Return the (x, y) coordinate for the center point of the cell that contains the specified text.  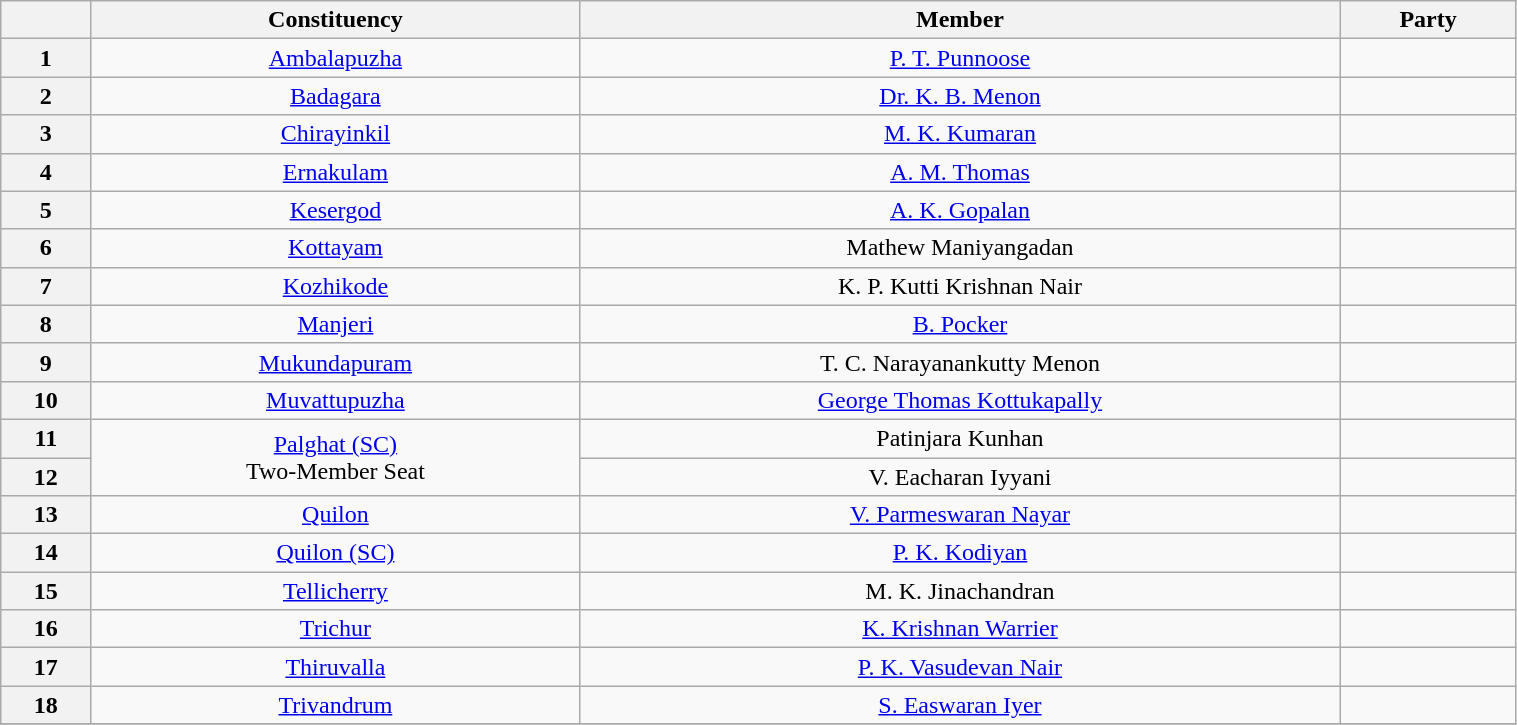
George Thomas Kottukapally (960, 400)
Mukundapuram (336, 362)
K. Krishnan Warrier (960, 629)
Kozhikode (336, 286)
Party (1428, 20)
Patinjara Kunhan (960, 438)
6 (46, 248)
11 (46, 438)
P. K. Vasudevan Nair (960, 667)
P. K. Kodiyan (960, 553)
Trivandrum (336, 705)
Chirayinkil (336, 134)
16 (46, 629)
3 (46, 134)
Quilon (SC) (336, 553)
18 (46, 705)
13 (46, 515)
9 (46, 362)
7 (46, 286)
Muvattupuzha (336, 400)
15 (46, 591)
Badagara (336, 96)
8 (46, 324)
Ernakulam (336, 172)
S. Easwaran Iyer (960, 705)
A. M. Thomas (960, 172)
5 (46, 210)
T. C. Narayanankutty Menon (960, 362)
M. K. Kumaran (960, 134)
Trichur (336, 629)
K. P. Kutti Krishnan Nair (960, 286)
Kesergod (336, 210)
Ambalapuzha (336, 58)
10 (46, 400)
V. Eacharan Iyyani (960, 477)
Kottayam (336, 248)
1 (46, 58)
P. T. Punnoose (960, 58)
Tellicherry (336, 591)
A. K. Gopalan (960, 210)
Manjeri (336, 324)
Mathew Maniyangadan (960, 248)
Quilon (336, 515)
V. Parmeswaran Nayar (960, 515)
Member (960, 20)
14 (46, 553)
12 (46, 477)
17 (46, 667)
Palghat (SC) Two-Member Seat (336, 457)
4 (46, 172)
M. K. Jinachandran (960, 591)
Constituency (336, 20)
Dr. K. B. Menon (960, 96)
B. Pocker (960, 324)
Thiruvalla (336, 667)
2 (46, 96)
